Search for the cell housing the specified text and yield its [X, Y] center coordinate. 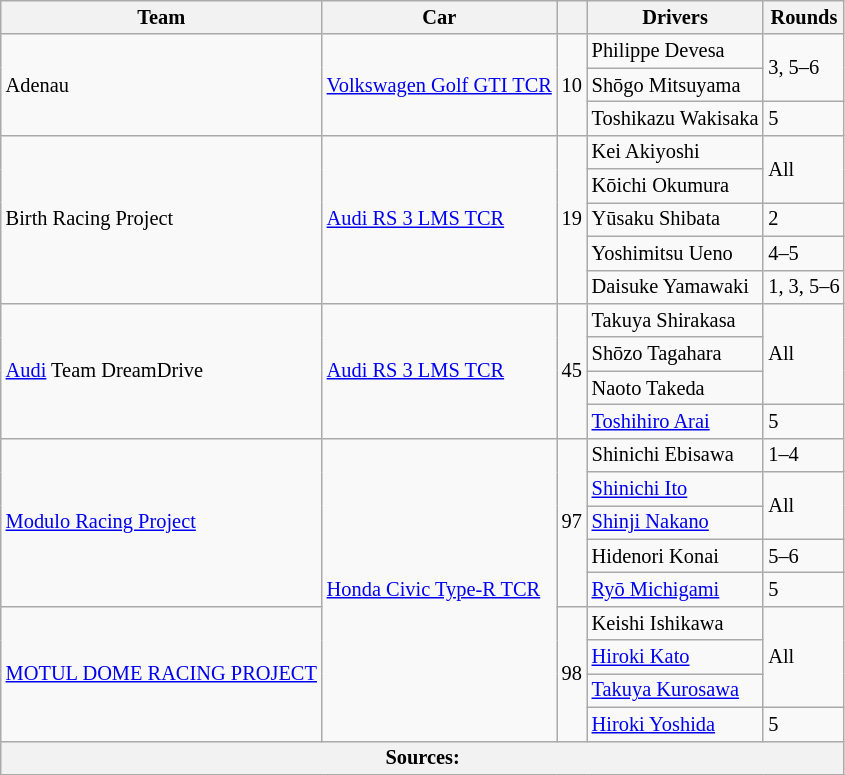
2 [804, 219]
MOTUL DOME RACING PROJECT [162, 674]
Drivers [676, 17]
Kei Akiyoshi [676, 152]
Shōgo Mitsuyama [676, 85]
Birth Racing Project [162, 219]
98 [572, 674]
Car [440, 17]
Shinichi Ito [676, 489]
Shinji Nakano [676, 522]
19 [572, 219]
Team [162, 17]
5–6 [804, 556]
Rounds [804, 17]
3, 5–6 [804, 68]
Audi Team DreamDrive [162, 370]
1–4 [804, 455]
45 [572, 370]
97 [572, 522]
Shinichi Ebisawa [676, 455]
Ryō Michigami [676, 589]
Volkswagen Golf GTI TCR [440, 84]
Yoshimitsu Ueno [676, 253]
Toshihiro Arai [676, 421]
10 [572, 84]
4–5 [804, 253]
Daisuke Yamawaki [676, 287]
Keishi Ishikawa [676, 623]
Modulo Racing Project [162, 522]
Takuya Shirakasa [676, 320]
Toshikazu Wakisaka [676, 118]
Yūsaku Shibata [676, 219]
Hiroki Kato [676, 657]
Shōzo Tagahara [676, 354]
Naoto Takeda [676, 388]
Sources: [423, 758]
1, 3, 5–6 [804, 287]
Philippe Devesa [676, 51]
Takuya Kurosawa [676, 690]
Kōichi Okumura [676, 186]
Hiroki Yoshida [676, 724]
Hidenori Konai [676, 556]
Honda Civic Type-R TCR [440, 590]
Adenau [162, 84]
